From the cell containing the given text, extract its center point as (x, y) coordinate. 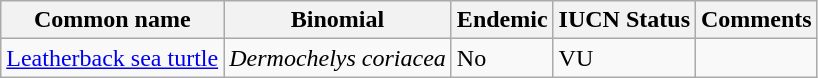
VU (624, 58)
Leatherback sea turtle (112, 58)
Binomial (338, 20)
No (502, 58)
Endemic (502, 20)
Comments (757, 20)
Dermochelys coriacea (338, 58)
IUCN Status (624, 20)
Common name (112, 20)
